Pinpoint the cell where the given text exists, returning its (x, y) midpoint coordinate. 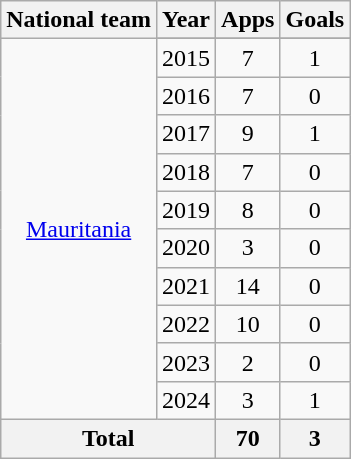
9 (248, 134)
2023 (186, 362)
14 (248, 286)
2022 (186, 324)
2017 (186, 134)
2 (248, 362)
2024 (186, 400)
2019 (186, 210)
10 (248, 324)
Goals (315, 20)
Apps (248, 20)
National team (79, 20)
70 (248, 438)
2018 (186, 172)
Year (186, 20)
8 (248, 210)
Total (108, 438)
2015 (186, 58)
2020 (186, 248)
2021 (186, 286)
2016 (186, 96)
Mauritania (79, 230)
